Provide the (x, y) coordinate of the cell's center where the given text is located.  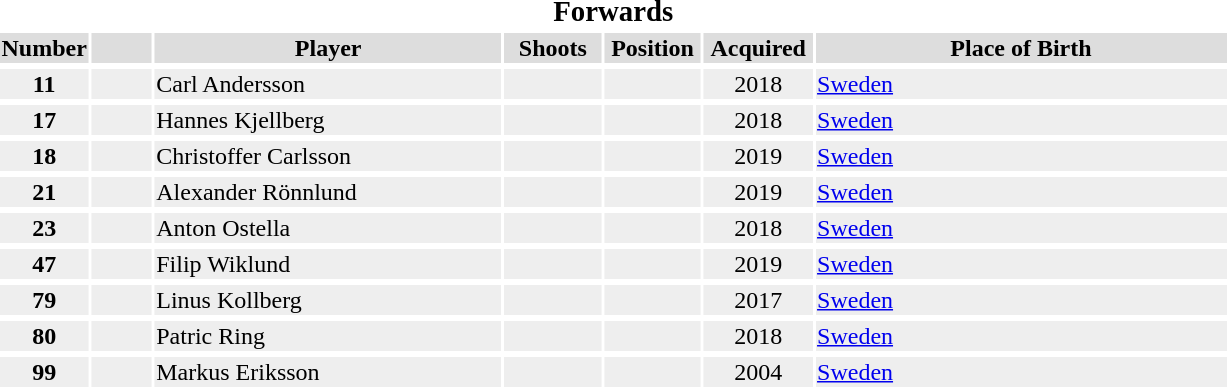
Player (328, 48)
23 (44, 228)
Patric Ring (328, 336)
18 (44, 156)
79 (44, 300)
99 (44, 372)
Filip Wiklund (328, 264)
47 (44, 264)
17 (44, 120)
Acquired (758, 48)
Place of Birth (1022, 48)
2004 (758, 372)
Shoots (552, 48)
Carl Andersson (328, 84)
Hannes Kjellberg (328, 120)
Alexander Rönnlund (328, 192)
80 (44, 336)
Linus Kollberg (328, 300)
Christoffer Carlsson (328, 156)
Anton Ostella (328, 228)
Number (44, 48)
2017 (758, 300)
11 (44, 84)
Position (652, 48)
21 (44, 192)
Markus Eriksson (328, 372)
